Detect which cell encompasses the target text, then output its [x, y] center coordinate. 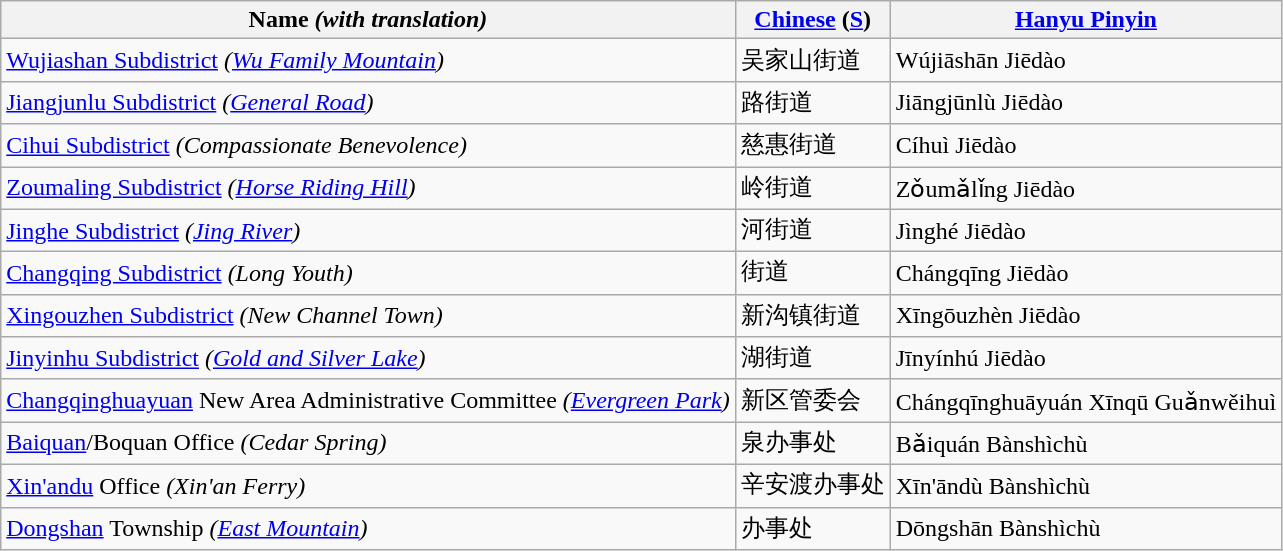
Dōngshān Bànshìchù [1086, 528]
Jinghe Subdistrict (Jing River) [368, 230]
Cihui Subdistrict (Compassionate Benevolence) [368, 146]
Xīn'āndù Bànshìchù [1086, 486]
Bǎiquán Bànshìchù [1086, 444]
办事处 [812, 528]
Wújiāshān Jiēdào [1086, 60]
Chángqīng Jiēdào [1086, 274]
Baiquan/Boquan Office (Cedar Spring) [368, 444]
Zǒumǎlǐng Jiēdào [1086, 188]
Name (with translation) [368, 20]
Xingouzhen Subdistrict (New Channel Town) [368, 316]
新区管委会 [812, 400]
泉办事处 [812, 444]
吴家山街道 [812, 60]
路街道 [812, 102]
Chinese (S) [812, 20]
街道 [812, 274]
Xin'andu Office (Xin'an Ferry) [368, 486]
Hanyu Pinyin [1086, 20]
Jīnyínhú Jiēdào [1086, 358]
岭街道 [812, 188]
Cíhuì Jiēdào [1086, 146]
慈惠街道 [812, 146]
Changqing Subdistrict (Long Youth) [368, 274]
河街道 [812, 230]
Xīngōuzhèn Jiēdào [1086, 316]
Chángqīnghuāyuán Xīnqū Guǎnwěihuì [1086, 400]
Changqinghuayuan New Area Administrative Committee (Evergreen Park) [368, 400]
Wujiashan Subdistrict (Wu Family Mountain) [368, 60]
Jìnghé Jiēdào [1086, 230]
Dongshan Township (East Mountain) [368, 528]
新沟镇街道 [812, 316]
Jiangjunlu Subdistrict (General Road) [368, 102]
湖街道 [812, 358]
Jiāngjūnlù Jiēdào [1086, 102]
Zoumaling Subdistrict (Horse Riding Hill) [368, 188]
Jinyinhu Subdistrict (Gold and Silver Lake) [368, 358]
辛安渡办事处 [812, 486]
